Output the (x, y) coordinate of the center of the cell containing the given text.  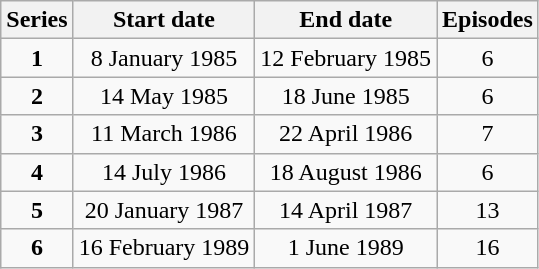
5 (37, 210)
14 July 1986 (164, 172)
13 (488, 210)
End date (346, 20)
Start date (164, 20)
1 June 1989 (346, 248)
18 August 1986 (346, 172)
Series (37, 20)
11 March 1986 (164, 134)
14 May 1985 (164, 96)
8 January 1985 (164, 58)
22 April 1986 (346, 134)
12 February 1985 (346, 58)
14 April 1987 (346, 210)
20 January 1987 (164, 210)
18 June 1985 (346, 96)
3 (37, 134)
7 (488, 134)
16 (488, 248)
4 (37, 172)
2 (37, 96)
1 (37, 58)
16 February 1989 (164, 248)
Episodes (488, 20)
